Locate the cell with the specified text and output its (X, Y) center coordinate. 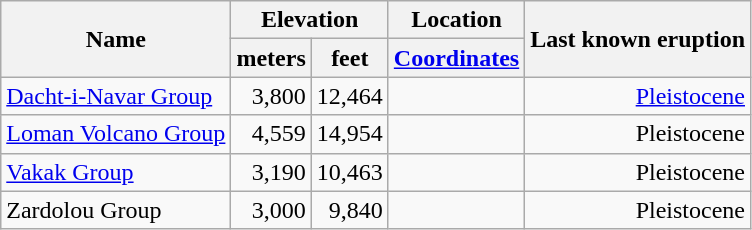
Zardolou Group (116, 210)
4,559 (271, 134)
Location (456, 20)
feet (350, 58)
12,464 (350, 96)
3,800 (271, 96)
Name (116, 39)
Dacht-i-Navar Group (116, 96)
Elevation (310, 20)
14,954 (350, 134)
10,463 (350, 172)
3,190 (271, 172)
Last known eruption (638, 39)
meters (271, 58)
Vakak Group (116, 172)
9,840 (350, 210)
Loman Volcano Group (116, 134)
Coordinates (456, 58)
3,000 (271, 210)
